For the text-containing cell, return its midpoint in [X, Y] coordinate format. 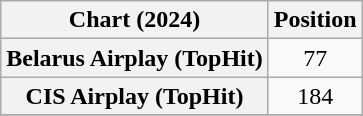
Position [315, 20]
Chart (2024) [135, 20]
Belarus Airplay (TopHit) [135, 58]
77 [315, 58]
184 [315, 96]
CIS Airplay (TopHit) [135, 96]
